Provide the [X, Y] coordinate of the cell's center where the given text is located.  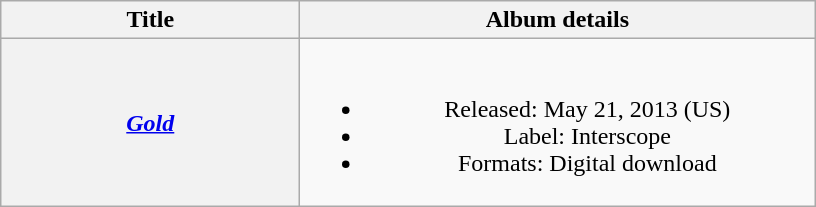
Gold [150, 122]
Title [150, 20]
Album details [558, 20]
Released: May 21, 2013 (US)Label: InterscopeFormats: Digital download [558, 122]
